Locate the cell with the specified text and output its (X, Y) center coordinate. 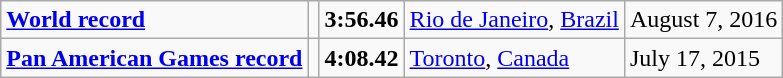
Pan American Games record (154, 58)
World record (154, 20)
3:56.46 (362, 20)
July 17, 2015 (703, 58)
4:08.42 (362, 58)
August 7, 2016 (703, 20)
Rio de Janeiro, Brazil (514, 20)
Toronto, Canada (514, 58)
